Return (X, Y) of the center of cell containing provided text 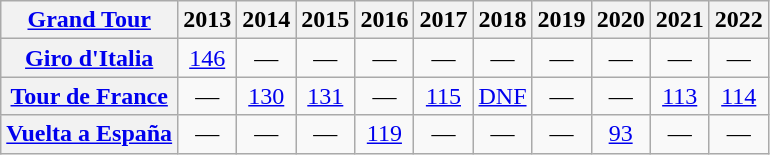
2013 (208, 20)
2022 (738, 20)
Vuelta a España (90, 134)
Giro d'Italia (90, 58)
2014 (266, 20)
Tour de France (90, 96)
93 (620, 134)
2015 (326, 20)
2017 (444, 20)
2018 (502, 20)
2019 (562, 20)
113 (680, 96)
2016 (384, 20)
2021 (680, 20)
115 (444, 96)
146 (208, 58)
DNF (502, 96)
2020 (620, 20)
130 (266, 96)
Grand Tour (90, 20)
131 (326, 96)
119 (384, 134)
114 (738, 96)
